Detect which cell encompasses the target text, then output its (x, y) center coordinate. 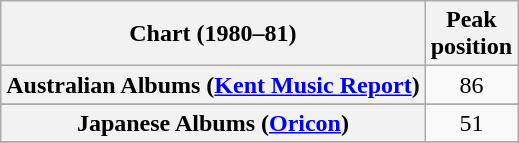
Japanese Albums (Oricon) (213, 123)
51 (471, 123)
Australian Albums (Kent Music Report) (213, 85)
Peakposition (471, 34)
Chart (1980–81) (213, 34)
86 (471, 85)
